Extract the (x, y) coordinate from the center of the cell holding the provided text.  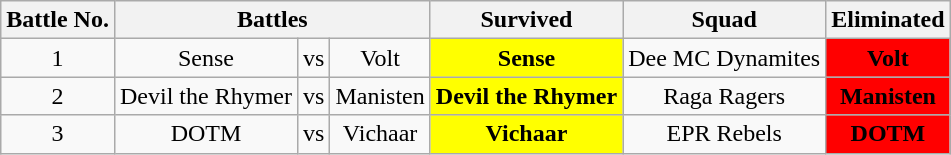
Battles (272, 20)
Dee MC Dynamites (724, 58)
Raga Ragers (724, 96)
1 (58, 58)
3 (58, 134)
Survived (526, 20)
Squad (724, 20)
Eliminated (888, 20)
EPR Rebels (724, 134)
Battle No. (58, 20)
2 (58, 96)
